For the text-containing cell, return its midpoint in [x, y] coordinate format. 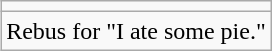
Rebus for "I ate some pie." [136, 31]
